Extract the [x, y] coordinate from the center of the cell holding the provided text.  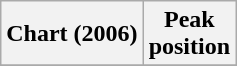
Peakposition [189, 34]
Chart (2006) [72, 34]
